Return [x, y] of the center of cell containing provided text 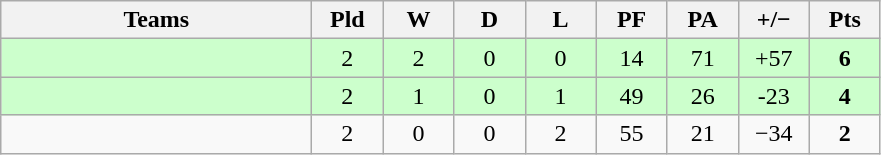
L [560, 20]
6 [844, 58]
+57 [774, 58]
PF [632, 20]
71 [702, 58]
21 [702, 134]
4 [844, 96]
55 [632, 134]
14 [632, 58]
−34 [774, 134]
PA [702, 20]
49 [632, 96]
26 [702, 96]
W [418, 20]
Pts [844, 20]
+/− [774, 20]
D [490, 20]
-23 [774, 96]
Teams [156, 20]
Pld [348, 20]
